From the cell containing the given text, extract its center point as (x, y) coordinate. 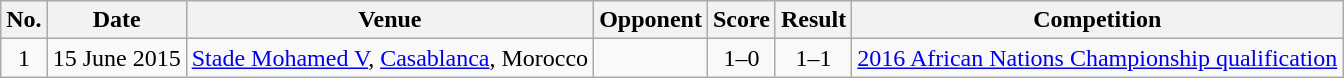
Result (813, 20)
1–0 (741, 58)
Stade Mohamed V, Casablanca, Morocco (390, 58)
Score (741, 20)
Date (116, 20)
2016 African Nations Championship qualification (1098, 58)
15 June 2015 (116, 58)
1 (24, 58)
Venue (390, 20)
Competition (1098, 20)
Opponent (651, 20)
No. (24, 20)
1–1 (813, 58)
